Locate the cell with the specified text and output its [x, y] center coordinate. 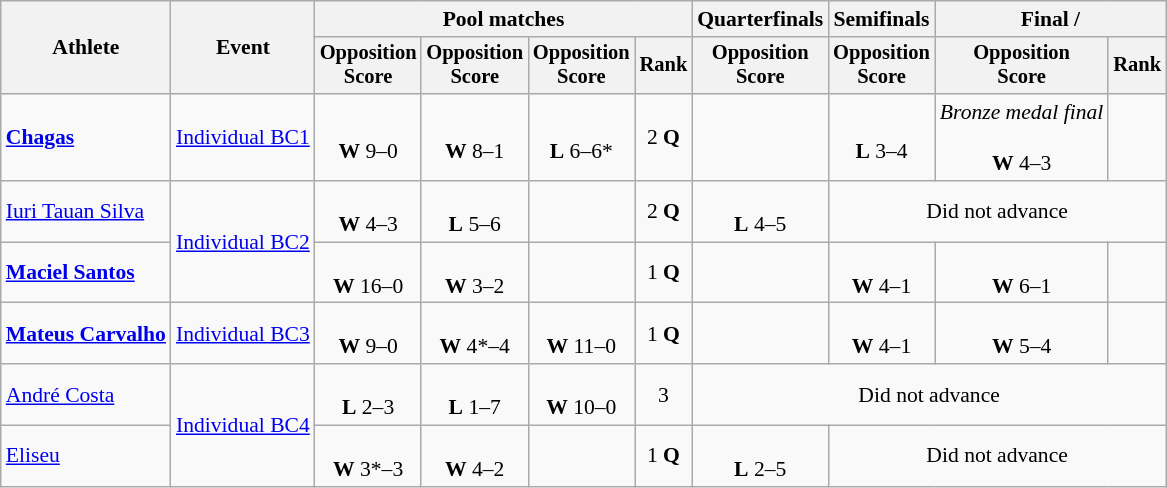
Pool matches [504, 19]
W 5–4 [1022, 334]
Eliseu [86, 456]
W 3–2 [474, 272]
L 2–5 [760, 456]
L 3–4 [882, 138]
Quarterfinals [760, 19]
Individual BC3 [243, 334]
W 16–0 [368, 272]
W 4–3 [368, 212]
Maciel Santos [86, 272]
L 1–7 [474, 394]
Iuri Tauan Silva [86, 212]
Individual BC2 [243, 242]
Athlete [86, 48]
3 [664, 394]
W 8–1 [474, 138]
L 2–3 [368, 394]
Chagas [86, 138]
L 4–5 [760, 212]
W 4–2 [474, 456]
André Costa [86, 394]
Bronze medal finalW 4–3 [1022, 138]
Individual BC1 [243, 138]
W 4*–4 [474, 334]
Semifinals [882, 19]
W 6–1 [1022, 272]
Mateus Carvalho [86, 334]
W 3*–3 [368, 456]
Individual BC4 [243, 425]
L 5–6 [474, 212]
Event [243, 48]
L 6–6* [582, 138]
W 10–0 [582, 394]
Final / [1050, 19]
W 11–0 [582, 334]
